Output the [X, Y] coordinate of the center of the cell containing the given text.  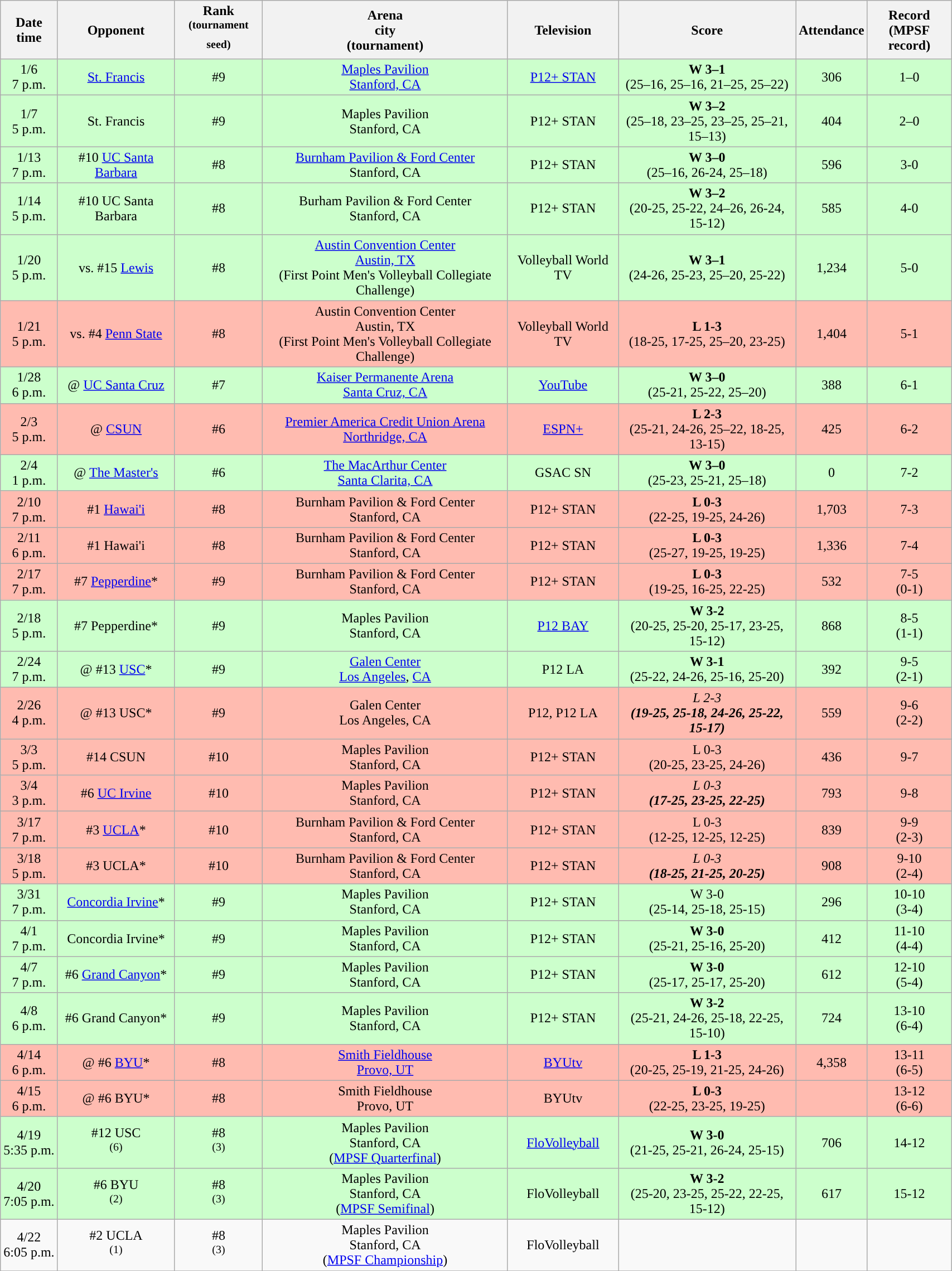
2/116 p.m. [29, 545]
4,358 [832, 1062]
vs. #4 Penn State [116, 334]
392 [832, 669]
#7 [219, 385]
W 3–0(25–16, 26-24, 25–18) [707, 165]
1–0 [909, 77]
Attendance [832, 30]
1/145 p.m. [29, 209]
2–0 [909, 121]
839 [832, 830]
7-5(0-1) [909, 581]
4/156 p.m. [29, 1099]
2/177 p.m. [29, 581]
11-10(4-4) [909, 938]
Record(MPSF record) [909, 30]
W 3–0(25-21, 25-22, 25–20) [707, 385]
306 [832, 77]
2/247 p.m. [29, 669]
388 [832, 385]
W 3-0(21-25, 25-21, 26-24, 25-15) [707, 1142]
3/43 p.m. [29, 793]
W 3–1(24-26, 25-23, 25–20, 25-22) [707, 268]
9-5(2-1) [909, 669]
L 1-3(18-25, 17-25, 25–20, 23-25) [707, 334]
6-2 [909, 429]
Opponent [116, 30]
L 0-3(19-25, 16-25, 22-25) [707, 581]
0 [832, 473]
532 [832, 581]
793 [832, 793]
15-12 [909, 1193]
12-10(5-4) [909, 975]
5-0 [909, 268]
YouTube [563, 385]
559 [832, 713]
9-10(2-4) [909, 866]
4/226:05 p.m. [29, 1245]
9-9(2-3) [909, 830]
585 [832, 209]
13-10(6-4) [909, 1018]
296 [832, 902]
W 3–0(25-23, 25-21, 25–18) [707, 473]
425 [832, 429]
1/137 p.m. [29, 165]
#6 UC Irvine [116, 793]
3/185 p.m. [29, 866]
L 0-3(25-27, 19-25, 19-25) [707, 545]
GSAC SN [563, 473]
L 2-3(19-25, 25-18, 24-26, 25-22, 15-17) [707, 713]
9-6(2-2) [909, 713]
W 3–1(25–16, 25–16, 21–25, 25–22) [707, 77]
7-2 [909, 473]
436 [832, 757]
1,336 [832, 545]
1,703 [832, 509]
14-12 [909, 1142]
L 0-3(22-25, 23-25, 19-25) [707, 1099]
Maples PavilionStanford, CA(MPSF Championship) [385, 1245]
W 3-0(25-14, 25-18, 25-15) [707, 902]
W 3-2(25-21, 24-26, 25-18, 22-25, 15-10) [707, 1018]
2/185 p.m. [29, 626]
W 3-0(25-21, 25-16, 25-20) [707, 938]
868 [832, 626]
4/77 p.m. [29, 975]
3/317 p.m. [29, 902]
4/86 p.m. [29, 1018]
Score [707, 30]
2/35 p.m. [29, 429]
ESPN+ [563, 429]
W 3-1(25-22, 24-26, 25-16, 25-20) [707, 669]
4/17 p.m. [29, 938]
617 [832, 1193]
1,404 [832, 334]
W 3-2(25-20, 23-25, 25-22, 22-25, 15-12) [707, 1193]
1/286 p.m. [29, 385]
vs. #15 Lewis [116, 268]
4/207:05 p.m. [29, 1193]
3/177 p.m. [29, 830]
L 0-3(12-25, 12-25, 12-25) [707, 830]
1/67 p.m. [29, 77]
#14 CSUN [116, 757]
P12 BAY [563, 626]
L 0-3(22-25, 19-25, 24-26) [707, 509]
Maples PavilionStanford, CA(MPSF Semifinal) [385, 1193]
2/41 p.m. [29, 473]
@ CSUN [116, 429]
The MacArthur CenterSanta Clarita, CA [385, 473]
L 0-3(17-25, 23-25, 22-25) [707, 793]
908 [832, 866]
3/35 p.m. [29, 757]
1/75 p.m. [29, 121]
724 [832, 1018]
L 0-3(18-25, 21-25, 20-25) [707, 866]
10-10(3-4) [909, 902]
W 3-2(20-25, 25-20, 25-17, 23-25, 15-12) [707, 626]
9-8 [909, 793]
2/107 p.m. [29, 509]
596 [832, 165]
W 3–2 (25–18, 23–25, 23–25, 25–21, 15–13) [707, 121]
706 [832, 1142]
5-1 [909, 334]
P12, P12 LA [563, 713]
Arenacity(tournament) [385, 30]
L 0-3(20-25, 23-25, 24-26) [707, 757]
Datetime [29, 30]
4/195:35 p.m. [29, 1142]
404 [832, 121]
#2 UCLA(1) [116, 1245]
Burham Pavilion & Ford CenterStanford, CA [385, 209]
1/215 p.m. [29, 334]
9-7 [909, 757]
L 2-3(25-21, 24-26, 25–22, 18-25, 13-15) [707, 429]
Premier America Credit Union ArenaNorthridge, CA [385, 429]
412 [832, 938]
1/205 p.m. [29, 268]
#12 USC(6) [116, 1142]
@ UC Santa Cruz [116, 385]
Rank(tournament seed) [219, 30]
2/264 p.m. [29, 713]
Kaiser Permanente ArenaSanta Cruz, CA [385, 385]
7-3 [909, 509]
#6 BYU(2) [116, 1193]
4/146 p.m. [29, 1062]
13-11(6-5) [909, 1062]
3-0 [909, 165]
6-1 [909, 385]
Maples PavilionStanford, CA(MPSF Quarterfinal) [385, 1142]
L 1-3(20-25, 25-19, 21-25, 24-26) [707, 1062]
8-5(1-1) [909, 626]
13-12(6-6) [909, 1099]
Television [563, 30]
1,234 [832, 268]
4-0 [909, 209]
7-4 [909, 545]
@ The Master's [116, 473]
W 3-0(25-17, 25-17, 25-20) [707, 975]
P12 LA [563, 669]
612 [832, 975]
W 3–2(20-25, 25-22, 24–26, 26-24, 15-12) [707, 209]
